Return the [x, y] coordinate for the center point of the cell that contains the specified text.  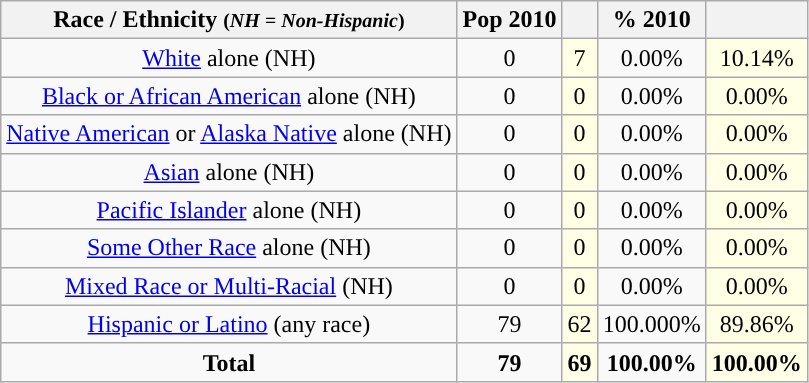
Pop 2010 [510, 20]
100.000% [652, 324]
62 [580, 324]
White alone (NH) [229, 58]
89.86% [756, 324]
Native American or Alaska Native alone (NH) [229, 134]
Hispanic or Latino (any race) [229, 324]
Total [229, 362]
Race / Ethnicity (NH = Non-Hispanic) [229, 20]
Some Other Race alone (NH) [229, 248]
7 [580, 58]
10.14% [756, 58]
Asian alone (NH) [229, 172]
Mixed Race or Multi-Racial (NH) [229, 286]
% 2010 [652, 20]
Black or African American alone (NH) [229, 96]
Pacific Islander alone (NH) [229, 210]
69 [580, 362]
